Locate the cell with the specified text and output its [x, y] center coordinate. 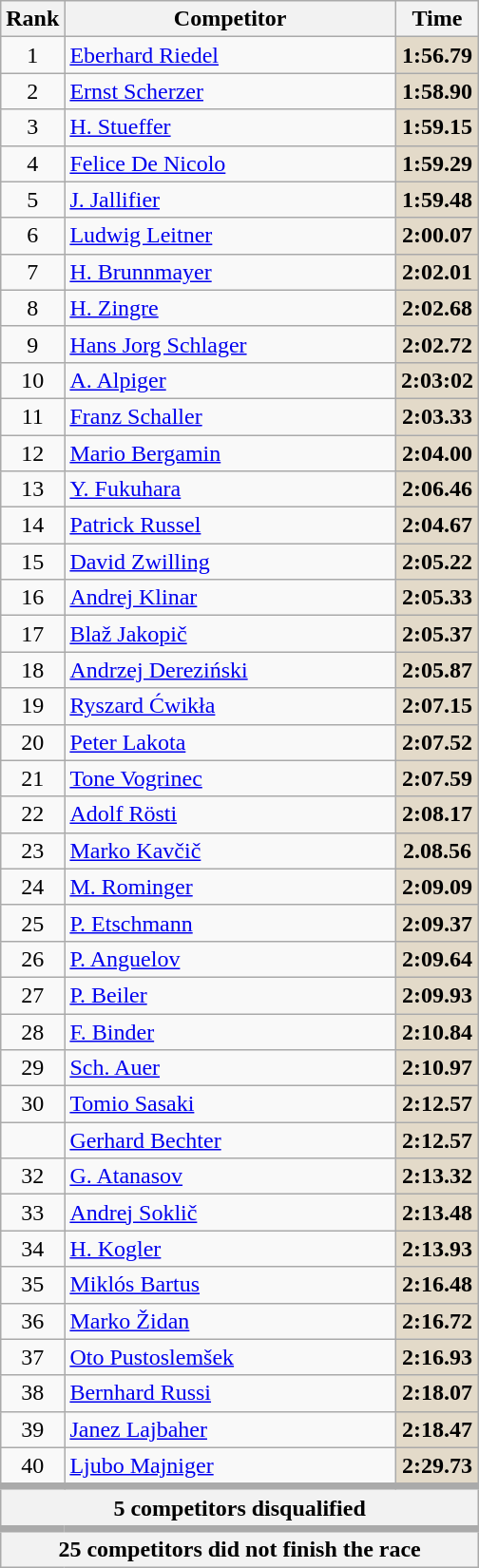
36 [32, 1321]
39 [32, 1429]
2:05.37 [437, 634]
M. Rominger [230, 887]
30 [32, 1104]
2:13.93 [437, 1249]
Peter Lakota [230, 742]
14 [32, 526]
Felice De Nicolo [230, 163]
15 [32, 562]
1:58.90 [437, 91]
2:07.52 [437, 742]
3 [32, 127]
2:03.33 [437, 416]
1:56.79 [437, 55]
2:00.07 [437, 236]
12 [32, 453]
2:10.97 [437, 1068]
2:07.15 [437, 706]
17 [32, 634]
Adolf Rösti [230, 814]
Time [437, 19]
Ludwig Leitner [230, 236]
2:04.67 [437, 526]
2:06.46 [437, 489]
2:10.84 [437, 1031]
5 [32, 200]
10 [32, 380]
P. Etschmann [230, 923]
H. Zingre [230, 308]
Andrzej Dereziński [230, 670]
6 [32, 236]
34 [32, 1249]
2:13.32 [437, 1176]
9 [32, 344]
2:16.48 [437, 1285]
2:16.72 [437, 1321]
19 [32, 706]
2:18.07 [437, 1393]
2:16.93 [437, 1357]
2:05.87 [437, 670]
35 [32, 1285]
2:03:02 [437, 380]
Franz Schaller [230, 416]
F. Binder [230, 1031]
20 [32, 742]
2:09.37 [437, 923]
2:02.01 [437, 272]
Competitor [230, 19]
2:02.72 [437, 344]
4 [32, 163]
Mario Bergamin [230, 453]
Tomio Sasaki [230, 1104]
H. Brunnmayer [230, 272]
2:13.48 [437, 1213]
Marko Kavčič [230, 851]
38 [32, 1393]
5 competitors disqualified [239, 1507]
P. Beiler [230, 995]
Andrej Klinar [230, 598]
Patrick Russel [230, 526]
Y. Fukuhara [230, 489]
2:08.17 [437, 814]
Ernst Scherzer [230, 91]
2:07.59 [437, 778]
7 [32, 272]
16 [32, 598]
18 [32, 670]
26 [32, 959]
1:59.48 [437, 200]
2:05.22 [437, 562]
2:09.64 [437, 959]
Bernhard Russi [230, 1393]
2.08.56 [437, 851]
David Zwilling [230, 562]
27 [32, 995]
Tone Vogrinec [230, 778]
8 [32, 308]
25 [32, 923]
G. Atanasov [230, 1176]
29 [32, 1068]
22 [32, 814]
25 competitors did not finish the race [239, 1547]
Ryszard Ćwikła [230, 706]
2:05.33 [437, 598]
Andrej Soklič [230, 1213]
2:04.00 [437, 453]
2:29.73 [437, 1467]
28 [32, 1031]
11 [32, 416]
Marko Židan [230, 1321]
13 [32, 489]
Rank [32, 19]
Miklós Bartus [230, 1285]
32 [32, 1176]
2 [32, 91]
J. Jallifier [230, 200]
37 [32, 1357]
Oto Pustoslemšek [230, 1357]
1:59.15 [437, 127]
P. Anguelov [230, 959]
Eberhard Riedel [230, 55]
Hans Jorg Schlager [230, 344]
21 [32, 778]
24 [32, 887]
33 [32, 1213]
Sch. Auer [230, 1068]
H. Kogler [230, 1249]
H. Stueffer [230, 127]
Janez Lajbaher [230, 1429]
Gerhard Bechter [230, 1140]
2:02.68 [437, 308]
40 [32, 1467]
2:18.47 [437, 1429]
1:59.29 [437, 163]
1 [32, 55]
23 [32, 851]
A. Alpiger [230, 380]
2:09.93 [437, 995]
Ljubo Majniger [230, 1467]
Blaž Jakopič [230, 634]
2:09.09 [437, 887]
